Identify which cell holds the provided text, then report its (x, y) central coordinate. 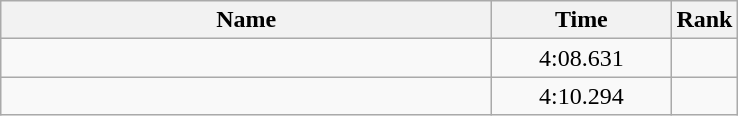
Name (246, 20)
Rank (704, 20)
4:10.294 (582, 96)
4:08.631 (582, 58)
Time (582, 20)
